Search for the cell housing the specified text and yield its [x, y] center coordinate. 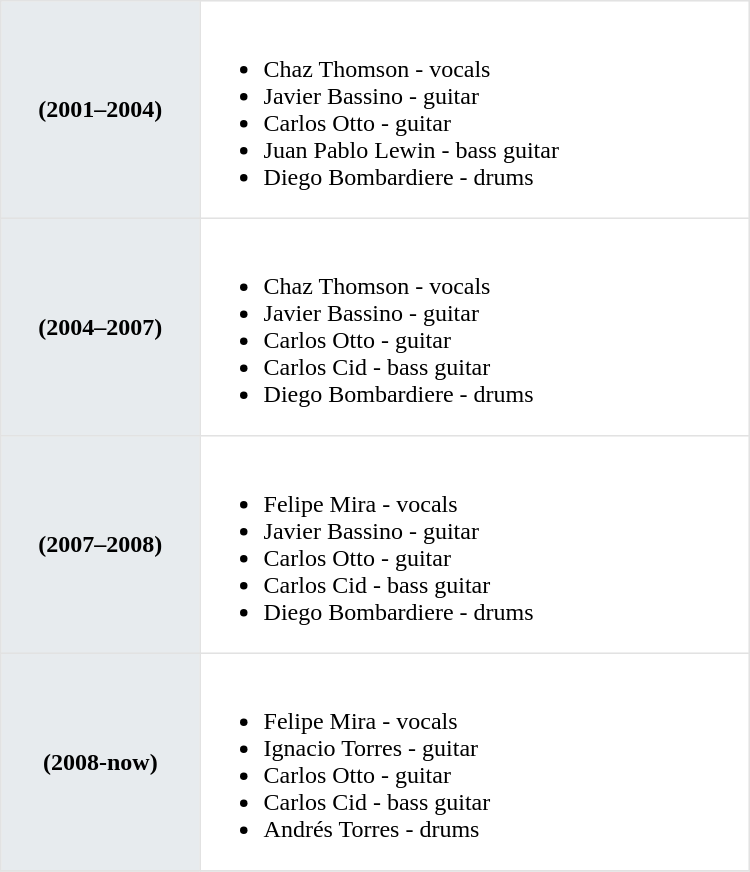
Chaz Thomson - vocalsJavier Bassino - guitarCarlos Otto - guitarJuan Pablo Lewin - bass guitarDiego Bombardiere - drums [474, 110]
Felipe Mira - vocalsIgnacio Torres - guitarCarlos Otto - guitarCarlos Cid - bass guitarAndrés Torres - drums [474, 762]
(2001–2004) [100, 110]
(2007–2008) [100, 545]
Chaz Thomson - vocalsJavier Bassino - guitarCarlos Otto - guitarCarlos Cid - bass guitarDiego Bombardiere - drums [474, 327]
(2004–2007) [100, 327]
(2008-now) [100, 762]
Felipe Mira - vocalsJavier Bassino - guitarCarlos Otto - guitarCarlos Cid - bass guitarDiego Bombardiere - drums [474, 545]
